Find where the given text appears and provide that cell's center as (x, y) coordinate. 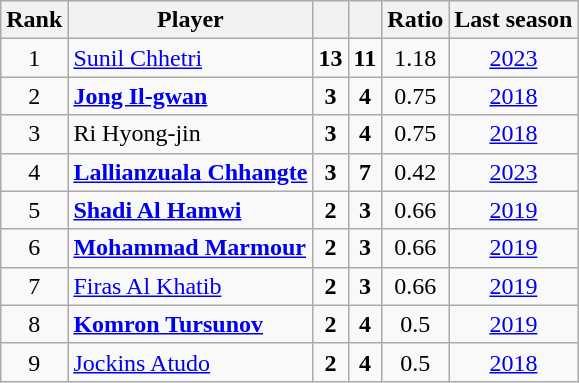
Jockins Atudo (190, 362)
1 (34, 58)
Last season (514, 20)
Shadi Al Hamwi (190, 210)
Komron Tursunov (190, 324)
11 (365, 58)
Firas Al Khatib (190, 286)
Jong Il-gwan (190, 96)
Ri Hyong-jin (190, 134)
13 (330, 58)
Mohammad Marmour (190, 248)
6 (34, 248)
5 (34, 210)
0.42 (416, 172)
9 (34, 362)
Lallianzuala Chhangte (190, 172)
Ratio (416, 20)
Sunil Chhetri (190, 58)
8 (34, 324)
Rank (34, 20)
1.18 (416, 58)
Player (190, 20)
